Capture the cell that displays the provided text and extract its (x, y) central coordinate. 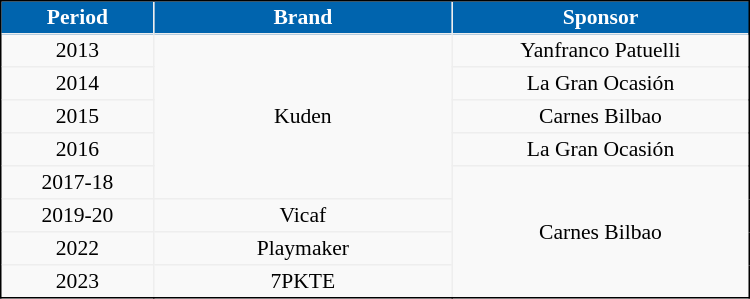
Brand (303, 18)
2013 (78, 50)
2022 (78, 248)
Sponsor (601, 18)
2014 (78, 84)
Yanfranco Patuelli (601, 50)
Kuden (303, 116)
Playmaker (303, 248)
2015 (78, 116)
2016 (78, 150)
2019-20 (78, 216)
Period (78, 18)
2017-18 (78, 182)
Vicaf (303, 216)
7PKTE (303, 282)
2023 (78, 282)
